Extract the (X, Y) coordinate from the center of the cell holding the provided text.  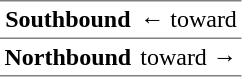
Northbound (68, 57)
← toward (189, 20)
toward → (189, 57)
Southbound (68, 20)
